Extract the (x, y) coordinate from the center of the cell holding the provided text.  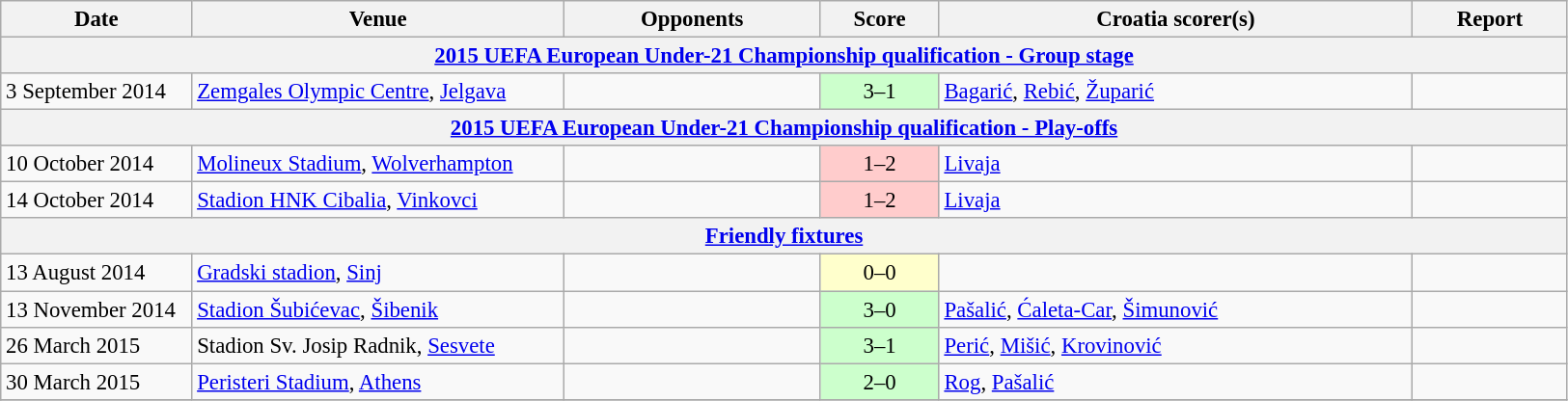
2015 UEFA European Under-21 Championship qualification - Play-offs (784, 128)
Gradski stadion, Sinj (378, 273)
Pašalić, Ćaleta-Car, Šimunović (1175, 309)
Friendly fixtures (784, 236)
Stadion Šubićevac, Šibenik (378, 309)
Zemgales Olympic Centre, Jelgava (378, 92)
13 August 2014 (96, 273)
Date (96, 19)
26 March 2015 (96, 345)
10 October 2014 (96, 164)
Croatia scorer(s) (1175, 19)
2015 UEFA European Under-21 Championship qualification - Group stage (784, 56)
13 November 2014 (96, 309)
Stadion HNK Cibalia, Vinkovci (378, 200)
Molineux Stadium, Wolverhampton (378, 164)
Rog, Pašalić (1175, 382)
3–0 (880, 309)
3 September 2014 (96, 92)
Score (880, 19)
14 October 2014 (96, 200)
Report (1490, 19)
0–0 (880, 273)
Peristeri Stadium, Athens (378, 382)
Stadion Sv. Josip Radnik, Sesvete (378, 345)
Venue (378, 19)
Perić, Mišić, Krovinović (1175, 345)
30 March 2015 (96, 382)
2–0 (880, 382)
Bagarić, Rebić, Župarić (1175, 92)
Opponents (692, 19)
